Search for the cell housing the specified text and yield its [x, y] center coordinate. 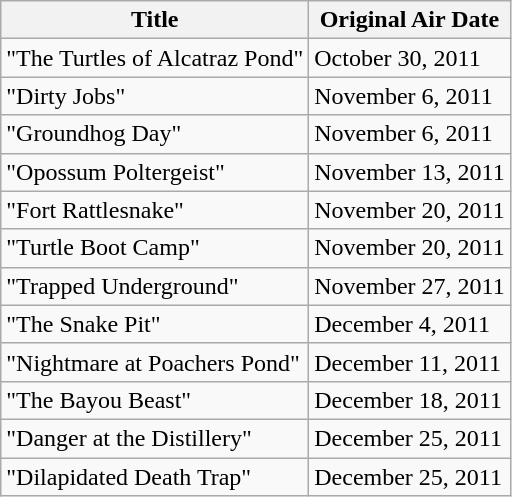
November 27, 2011 [410, 286]
"Nightmare at Poachers Pond" [155, 362]
"Danger at the Distillery" [155, 438]
"The Turtles of Alcatraz Pond" [155, 58]
December 18, 2011 [410, 400]
"Trapped Underground" [155, 286]
"Fort Rattlesnake" [155, 210]
"Dirty Jobs" [155, 96]
October 30, 2011 [410, 58]
Title [155, 20]
"Opossum Poltergeist" [155, 172]
"The Bayou Beast" [155, 400]
December 11, 2011 [410, 362]
November 13, 2011 [410, 172]
"Groundhog Day" [155, 134]
December 4, 2011 [410, 324]
"Turtle Boot Camp" [155, 248]
Original Air Date [410, 20]
"The Snake Pit" [155, 324]
"Dilapidated Death Trap" [155, 477]
